Detect which cell encompasses the target text, then output its (X, Y) center coordinate. 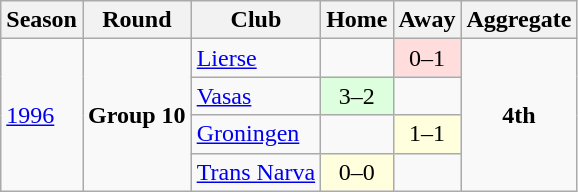
Group 10 (136, 115)
Season (42, 20)
1996 (42, 115)
4th (519, 115)
3–2 (357, 96)
Round (136, 20)
Home (357, 20)
Away (427, 20)
1–1 (427, 134)
0–0 (357, 172)
0–1 (427, 58)
Club (256, 20)
Vasas (256, 96)
Trans Narva (256, 172)
Aggregate (519, 20)
Groningen (256, 134)
Lierse (256, 58)
